Identify which cell holds the provided text, then report its (X, Y) central coordinate. 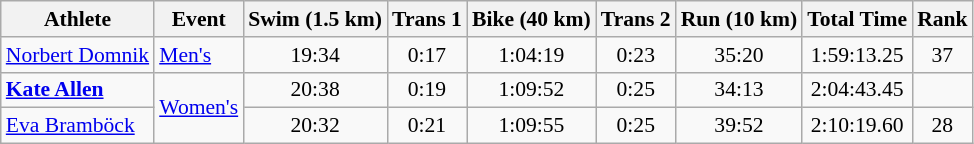
Men's (198, 55)
Swim (1.5 km) (315, 19)
0:21 (427, 126)
2:10:19.60 (857, 126)
1:04:19 (532, 55)
Trans 2 (636, 19)
35:20 (739, 55)
2:04:43.45 (857, 90)
Norbert Domnik (78, 55)
39:52 (739, 126)
37 (942, 55)
1:09:52 (532, 90)
0:17 (427, 55)
1:09:55 (532, 126)
Women's (198, 108)
Rank (942, 19)
Event (198, 19)
Total Time (857, 19)
Eva Bramböck (78, 126)
19:34 (315, 55)
0:19 (427, 90)
28 (942, 126)
Bike (40 km) (532, 19)
Trans 1 (427, 19)
0:23 (636, 55)
Kate Allen (78, 90)
20:32 (315, 126)
20:38 (315, 90)
34:13 (739, 90)
1:59:13.25 (857, 55)
Athlete (78, 19)
Run (10 km) (739, 19)
